Return the (x, y) coordinate for the center point of the cell that contains the specified text.  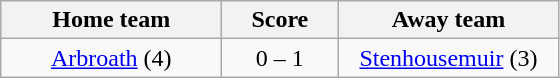
Home team (112, 20)
Stenhousemuir (3) (448, 58)
0 – 1 (280, 58)
Arbroath (4) (112, 58)
Away team (448, 20)
Score (280, 20)
